Return the [x, y] coordinate for the center point of the cell that contains the specified text.  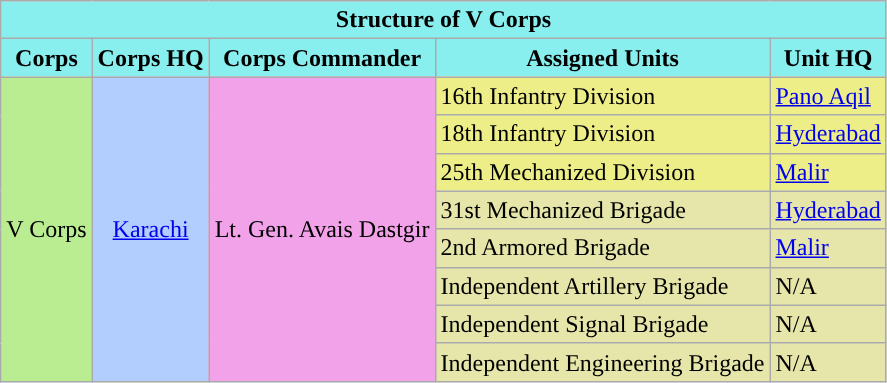
Structure of V Corps [444, 20]
Corps [46, 58]
Assigned Units [602, 58]
Independent Engineering Brigade [602, 362]
16th Infantry Division [602, 96]
2nd Armored Brigade [602, 248]
Karachi [150, 229]
Independent Artillery Brigade [602, 286]
25th Mechanized Division [602, 172]
Corps Commander [322, 58]
Corps HQ [150, 58]
Unit HQ [828, 58]
18th Infantry Division [602, 134]
Independent Signal Brigade [602, 324]
V Corps [46, 229]
Lt. Gen. Avais Dastgir [322, 229]
31st Mechanized Brigade [602, 210]
Pano Aqil [828, 96]
